Determine the (X, Y) coordinate at the center of the cell enclosing the given text.  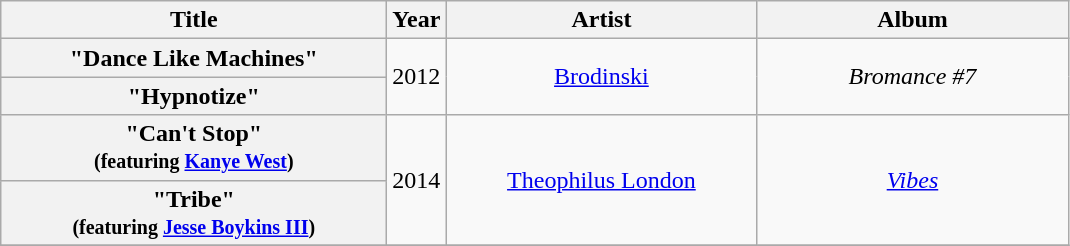
2014 (416, 180)
Title (194, 20)
Year (416, 20)
Theophilus London (602, 180)
"Dance Like Machines" (194, 58)
Artist (602, 20)
"Tribe"(featuring Jesse Boykins III) (194, 212)
"Can't Stop"(featuring Kanye West) (194, 148)
Vibes (912, 180)
2012 (416, 77)
Brodinski (602, 77)
Album (912, 20)
"Hypnotize" (194, 96)
Bromance #7 (912, 77)
